Extract the [X, Y] coordinate from the center of the cell holding the provided text.  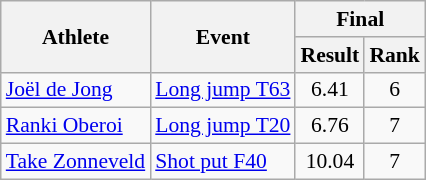
6 [394, 90]
Long jump T63 [222, 90]
10.04 [330, 162]
Long jump T20 [222, 126]
Take Zonneveld [76, 162]
Athlete [76, 36]
Final [360, 19]
Event [222, 36]
Result [330, 55]
Ranki Oberoi [76, 126]
6.76 [330, 126]
Shot put F40 [222, 162]
6.41 [330, 90]
Joël de Jong [76, 90]
Rank [394, 55]
